Scan for the cell matching the given text and deliver its (X, Y) coordinate at center. 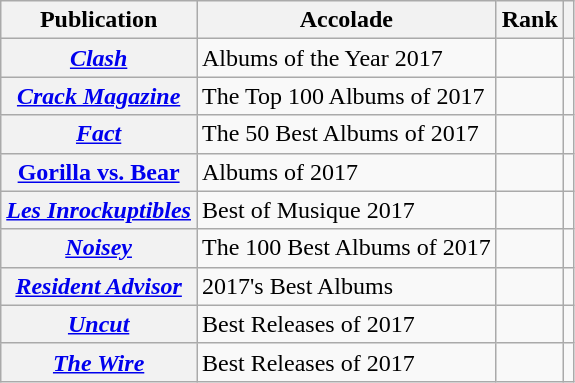
Gorilla vs. Bear (99, 172)
The 100 Best Albums of 2017 (346, 248)
Accolade (346, 20)
2017's Best Albums (346, 286)
The 50 Best Albums of 2017 (346, 134)
Albums of the Year 2017 (346, 58)
Les Inrockuptibles (99, 210)
The Wire (99, 362)
Rank (530, 20)
Best of Musique 2017 (346, 210)
Publication (99, 20)
The Top 100 Albums of 2017 (346, 96)
Crack Magazine (99, 96)
Albums of 2017 (346, 172)
Noisey (99, 248)
Resident Advisor (99, 286)
Fact (99, 134)
Clash (99, 58)
Uncut (99, 324)
